Search for the cell housing the specified text and yield its [x, y] center coordinate. 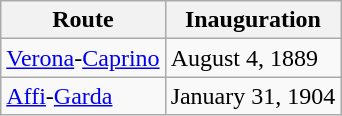
August 4, 1889 [253, 58]
January 31, 1904 [253, 96]
Route [83, 20]
Affi-Garda [83, 96]
Verona-Caprino [83, 58]
Inauguration [253, 20]
